Return [x, y] of the center of cell containing provided text 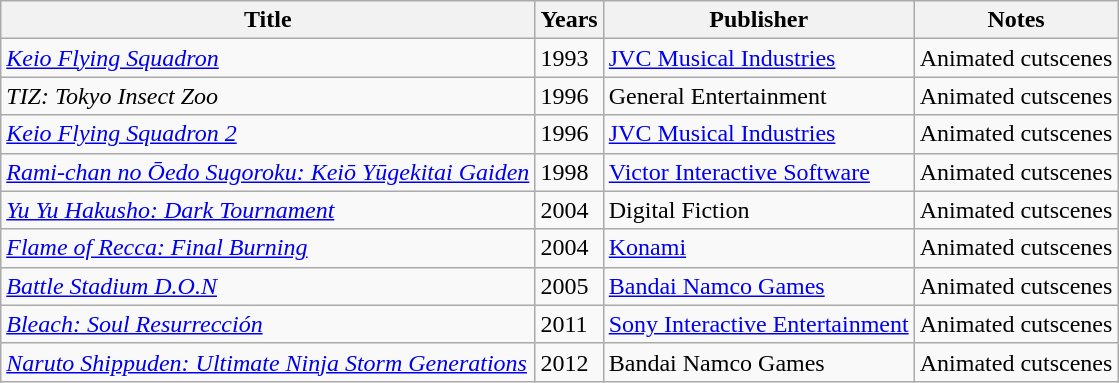
Notes [1016, 20]
General Entertainment [758, 96]
Victor Interactive Software [758, 172]
Yu Yu Hakusho: Dark Tournament [268, 210]
2011 [569, 324]
2012 [569, 362]
Publisher [758, 20]
1998 [569, 172]
TIZ: Tokyo Insect Zoo [268, 96]
1993 [569, 58]
Rami-chan no Ōedo Sugoroku: Keiō Yūgekitai Gaiden [268, 172]
Naruto Shippuden: Ultimate Ninja Storm Generations [268, 362]
Years [569, 20]
Digital Fiction [758, 210]
Keio Flying Squadron [268, 58]
Flame of Recca: Final Burning [268, 248]
2005 [569, 286]
Title [268, 20]
Bleach: Soul Resurrección [268, 324]
Sony Interactive Entertainment [758, 324]
Konami [758, 248]
Battle Stadium D.O.N [268, 286]
Keio Flying Squadron 2 [268, 134]
